Output the (x, y) coordinate of the center of the cell containing the given text.  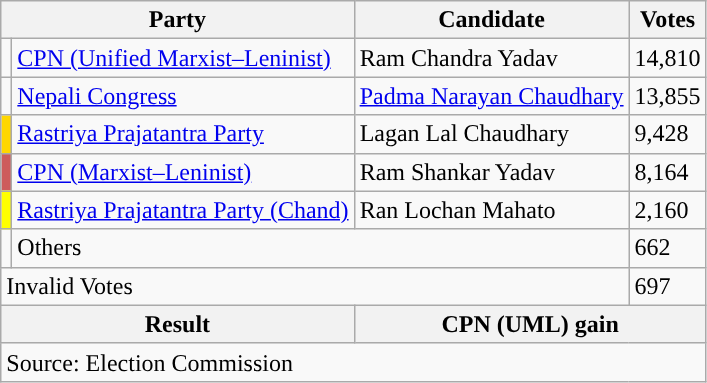
697 (668, 286)
2,160 (668, 210)
Padma Narayan Chaudhary (492, 96)
662 (668, 248)
CPN (Unified Marxist–Leninist) (183, 58)
Ran Lochan Mahato (492, 210)
13,855 (668, 96)
Result (178, 324)
CPN (Marxist–Leninist) (183, 172)
Ram Chandra Yadav (492, 58)
Others (320, 248)
8,164 (668, 172)
Candidate (492, 20)
14,810 (668, 58)
Lagan Lal Chaudhary (492, 134)
Party (178, 20)
CPN (UML) gain (530, 324)
9,428 (668, 134)
Invalid Votes (315, 286)
Ram Shankar Yadav (492, 172)
Votes (668, 20)
Rastriya Prajatantra Party (Chand) (183, 210)
Nepali Congress (183, 96)
Rastriya Prajatantra Party (183, 134)
Source: Election Commission (354, 362)
